Determine the [X, Y] coordinate at the center of the cell enclosing the given text.  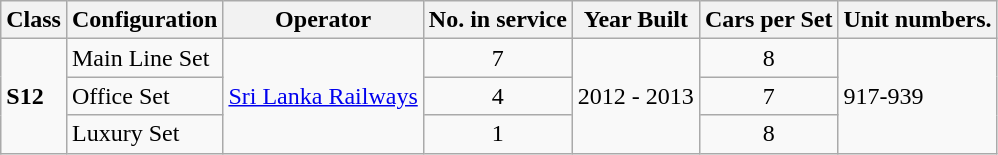
No. in service [498, 20]
Configuration [144, 20]
Class [34, 20]
Luxury Set [144, 134]
1 [498, 134]
Cars per Set [768, 20]
917-939 [918, 96]
Unit numbers. [918, 20]
Year Built [636, 20]
Office Set [144, 96]
S12 [34, 96]
2012 - 2013 [636, 96]
Sri Lanka Railways [323, 96]
Operator [323, 20]
4 [498, 96]
Main Line Set [144, 58]
